Output the [X, Y] coordinate of the center of the cell containing the given text.  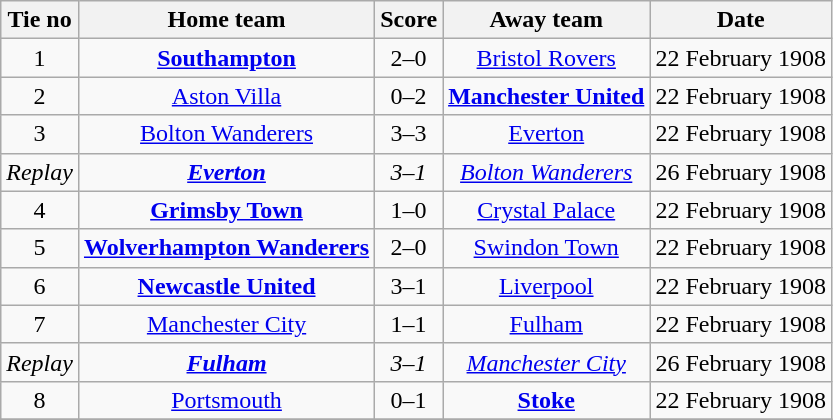
8 [40, 400]
Southampton [226, 58]
0–2 [409, 96]
Home team [226, 20]
Wolverhampton Wanderers [226, 248]
Crystal Palace [546, 210]
Stoke [546, 400]
Grimsby Town [226, 210]
3 [40, 134]
Swindon Town [546, 248]
Date [741, 20]
4 [40, 210]
2 [40, 96]
Away team [546, 20]
Portsmouth [226, 400]
6 [40, 286]
5 [40, 248]
Score [409, 20]
3–3 [409, 134]
0–1 [409, 400]
Aston Villa [226, 96]
Liverpool [546, 286]
1–0 [409, 210]
7 [40, 324]
Newcastle United [226, 286]
Manchester United [546, 96]
1 [40, 58]
Tie no [40, 20]
Bristol Rovers [546, 58]
1–1 [409, 324]
